From the cell containing the given text, extract its center point as (x, y) coordinate. 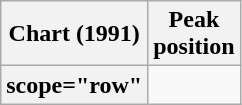
Chart (1991) (74, 34)
Peakposition (194, 34)
scope="row" (74, 85)
